Pinpoint the cell where the given text exists, returning its (X, Y) midpoint coordinate. 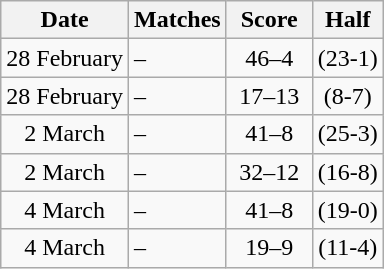
Score (269, 20)
(11-4) (348, 248)
(8-7) (348, 96)
17–13 (269, 96)
(19-0) (348, 210)
32–12 (269, 172)
(23-1) (348, 58)
46–4 (269, 58)
Half (348, 20)
(16-8) (348, 172)
(25-3) (348, 134)
Matches (177, 20)
Date (65, 20)
19–9 (269, 248)
